Detect which cell encompasses the target text, then output its (x, y) center coordinate. 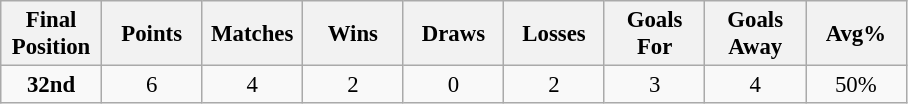
Points (152, 34)
Goals Away (756, 34)
Draws (454, 34)
32nd (52, 85)
Losses (554, 34)
50% (856, 85)
6 (152, 85)
0 (454, 85)
Matches (252, 34)
Goals For (654, 34)
Avg% (856, 34)
Final Position (52, 34)
Wins (354, 34)
3 (654, 85)
